Provide the (x, y) coordinate of the cell's center where the given text is located.  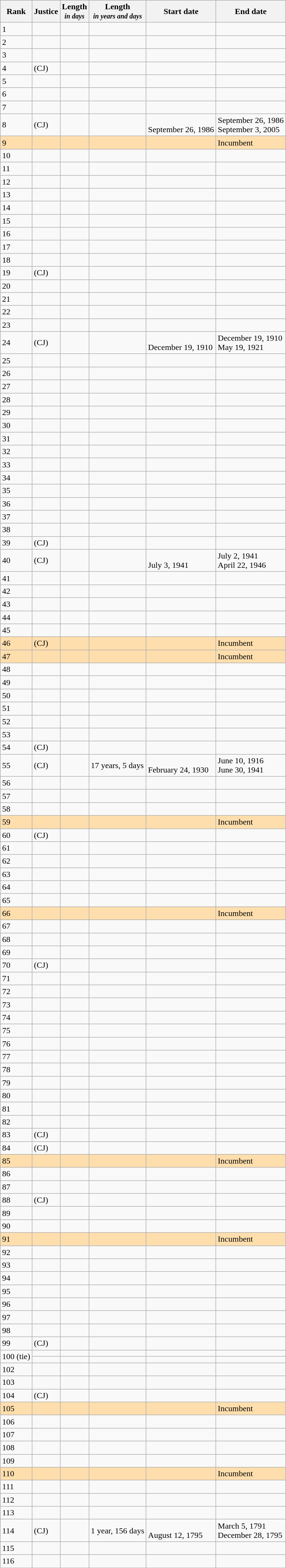
90 (16, 1226)
50 (16, 695)
25 (16, 360)
92 (16, 1252)
115 (16, 1548)
55 (16, 765)
5 (16, 81)
41 (16, 578)
6 (16, 94)
14 (16, 208)
34 (16, 478)
42 (16, 591)
Start date (181, 12)
84 (16, 1148)
53 (16, 735)
46 (16, 643)
1 (16, 29)
49 (16, 682)
70 (16, 965)
July 2, 1941 April 22, 1946 (251, 560)
20 (16, 286)
66 (16, 913)
108 (16, 1447)
76 (16, 1043)
40 (16, 560)
87 (16, 1187)
73 (16, 1004)
43 (16, 604)
51 (16, 708)
75 (16, 1030)
45 (16, 630)
March 5, 1791 December 28, 1795 (251, 1531)
62 (16, 861)
39 (16, 543)
9 (16, 142)
96 (16, 1304)
28 (16, 400)
48 (16, 669)
33 (16, 465)
86 (16, 1174)
58 (16, 809)
82 (16, 1122)
95 (16, 1291)
114 (16, 1531)
63 (16, 874)
98 (16, 1330)
September 26, 1986 (181, 125)
88 (16, 1200)
16 (16, 234)
112 (16, 1500)
10 (16, 155)
1 year, 156 days (118, 1531)
72 (16, 991)
79 (16, 1083)
89 (16, 1213)
24 (16, 342)
September 26, 1986 September 3, 2005 (251, 125)
7 (16, 107)
59 (16, 822)
12 (16, 182)
61 (16, 848)
44 (16, 617)
103 (16, 1382)
104 (16, 1395)
Lengthin days (75, 12)
February 24, 1930 (181, 765)
35 (16, 491)
18 (16, 260)
December 19, 1910 May 19, 1921 (251, 342)
110 (16, 1474)
30 (16, 426)
107 (16, 1434)
2 (16, 42)
37 (16, 517)
End date (251, 12)
81 (16, 1109)
Lengthin years and days (118, 12)
83 (16, 1135)
23 (16, 325)
85 (16, 1161)
67 (16, 926)
June 10, 1916 June 30, 1941 (251, 765)
11 (16, 168)
47 (16, 656)
116 (16, 1561)
65 (16, 900)
105 (16, 1408)
15 (16, 221)
71 (16, 978)
32 (16, 452)
4 (16, 68)
26 (16, 373)
27 (16, 386)
52 (16, 722)
56 (16, 783)
29 (16, 413)
60 (16, 835)
111 (16, 1487)
3 (16, 55)
54 (16, 748)
68 (16, 939)
August 12, 1795 (181, 1531)
Rank (16, 12)
80 (16, 1096)
Justice (46, 12)
69 (16, 952)
74 (16, 1017)
July 3, 1941 (181, 560)
8 (16, 125)
91 (16, 1239)
17 years, 5 days (118, 765)
38 (16, 530)
December 19, 1910 (181, 342)
19 (16, 273)
64 (16, 887)
57 (16, 796)
109 (16, 1460)
97 (16, 1317)
93 (16, 1265)
102 (16, 1369)
13 (16, 195)
100 (tie) (16, 1356)
22 (16, 312)
106 (16, 1421)
113 (16, 1513)
31 (16, 439)
78 (16, 1070)
94 (16, 1278)
17 (16, 247)
77 (16, 1057)
21 (16, 299)
99 (16, 1343)
36 (16, 504)
